Determine the (X, Y) coordinate at the center of the cell enclosing the given text.  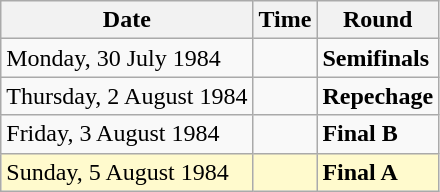
Final B (378, 134)
Time (285, 20)
Monday, 30 July 1984 (127, 58)
Friday, 3 August 1984 (127, 134)
Round (378, 20)
Thursday, 2 August 1984 (127, 96)
Semifinals (378, 58)
Sunday, 5 August 1984 (127, 172)
Final A (378, 172)
Date (127, 20)
Repechage (378, 96)
